Search for the cell housing the specified text and yield its [x, y] center coordinate. 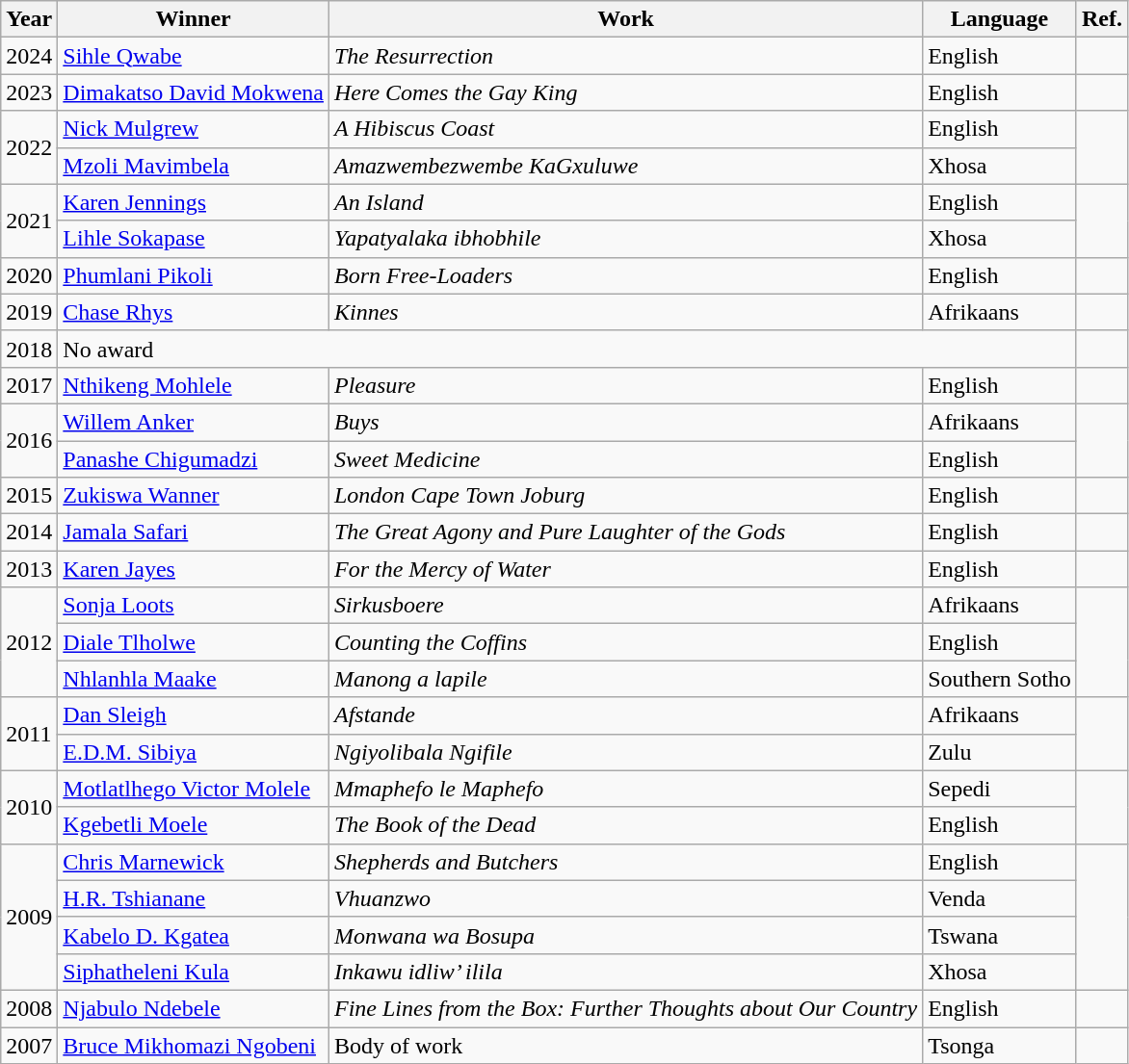
Winner [194, 19]
Counting the Coffins [625, 642]
2023 [29, 92]
2009 [29, 917]
Bruce Mikhomazi Ngobeni [194, 1045]
2018 [29, 349]
London Cape Town Joburg [625, 496]
Language [1000, 19]
Venda [1000, 898]
Mzoli Mavimbela [194, 166]
2017 [29, 385]
Karen Jennings [194, 202]
2020 [29, 275]
Sweet Medicine [625, 459]
Siphatheleni Kula [194, 972]
Pleasure [625, 385]
Kinnes [625, 312]
2019 [29, 312]
For the Mercy of Water [625, 569]
E.D.M. Sibiya [194, 752]
2014 [29, 532]
Tsonga [1000, 1045]
Nhlanhla Maake [194, 679]
Buys [625, 422]
No award [567, 349]
Work [625, 19]
Chris Marnewick [194, 862]
Body of work [625, 1045]
Vhuanzwo [625, 898]
Zukiswa Wanner [194, 496]
Kabelo D. Kgatea [194, 935]
Fine Lines from the Box: Further Thoughts about Our Country [625, 1008]
H.R. Tshianane [194, 898]
Panashe Chigumadzi [194, 459]
Shepherds and Butchers [625, 862]
The Book of the Dead [625, 825]
2024 [29, 56]
2022 [29, 147]
An Island [625, 202]
Sonja Loots [194, 606]
Zulu [1000, 752]
Tswana [1000, 935]
Karen Jayes [194, 569]
Sihle Qwabe [194, 56]
Nthikeng Mohlele [194, 385]
2012 [29, 642]
Sepedi [1000, 789]
Here Comes the Gay King [625, 92]
Sirkusboere [625, 606]
2016 [29, 440]
Amazwembezwembe KaGxuluwe [625, 166]
The Great Agony and Pure Laughter of the Gods [625, 532]
Ngiyolibala Ngifile [625, 752]
The Resurrection [625, 56]
2015 [29, 496]
Afstande [625, 715]
2013 [29, 569]
Jamala Safari [194, 532]
2008 [29, 1008]
Yapatyalaka ibhobhile [625, 239]
2011 [29, 734]
Dan Sleigh [194, 715]
Manong a lapile [625, 679]
A Hibiscus Coast [625, 129]
Njabulo Ndebele [194, 1008]
Nick Mulgrew [194, 129]
Year [29, 19]
Diale Tlholwe [194, 642]
Ref. [1102, 19]
Motlatlhego Victor Molele [194, 789]
2007 [29, 1045]
2021 [29, 221]
Phumlani Pikoli [194, 275]
2010 [29, 807]
Willem Anker [194, 422]
Monwana wa Bosupa [625, 935]
Southern Sotho [1000, 679]
Chase Rhys [194, 312]
Inkawu idliw’ ilila [625, 972]
Dimakatso David Mokwena [194, 92]
Kgebetli Moele [194, 825]
Born Free-Loaders [625, 275]
Lihle Sokapase [194, 239]
Mmaphefo le Maphefo [625, 789]
